Provide the [X, Y] coordinate of the cell's center where the given text is located.  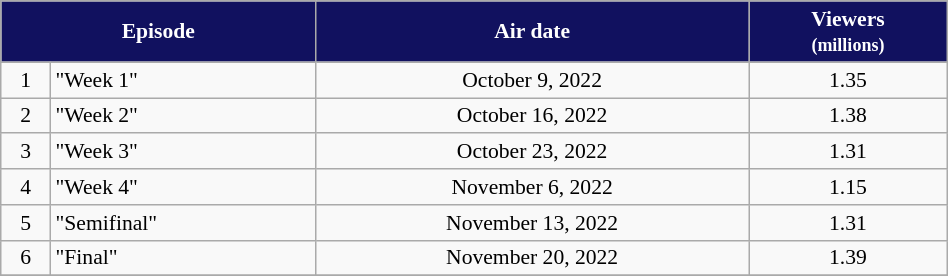
1.15 [848, 187]
1.39 [848, 258]
November 20, 2022 [532, 258]
October 23, 2022 [532, 152]
November 13, 2022 [532, 223]
"Week 4" [182, 187]
"Final" [182, 258]
1.38 [848, 116]
Viewers(millions) [848, 32]
"Semifinal" [182, 223]
Air date [532, 32]
"Week 1" [182, 80]
6 [26, 258]
5 [26, 223]
November 6, 2022 [532, 187]
October 16, 2022 [532, 116]
1 [26, 80]
1.35 [848, 80]
"Week 2" [182, 116]
"Week 3" [182, 152]
4 [26, 187]
October 9, 2022 [532, 80]
3 [26, 152]
2 [26, 116]
Episode [158, 32]
